Search for the cell housing the specified text and yield its (x, y) center coordinate. 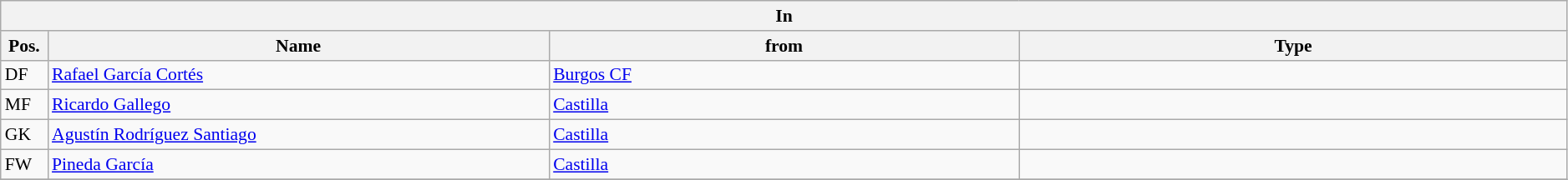
GK (24, 135)
Type (1293, 46)
Ricardo Gallego (298, 105)
Rafael García Cortés (298, 75)
MF (24, 105)
FW (24, 164)
Pineda García (298, 164)
DF (24, 75)
Name (298, 46)
Agustín Rodríguez Santiago (298, 135)
Pos. (24, 46)
In (784, 16)
from (784, 46)
Burgos CF (784, 75)
